Output the (x, y) coordinate of the center of the cell containing the given text.  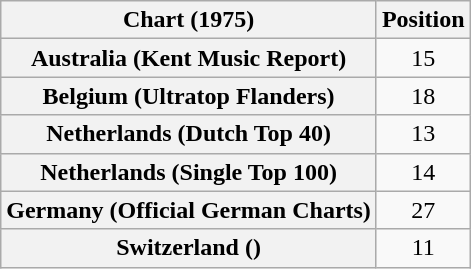
11 (423, 248)
Belgium (Ultratop Flanders) (189, 96)
Position (423, 20)
13 (423, 134)
18 (423, 96)
Netherlands (Dutch Top 40) (189, 134)
27 (423, 210)
Germany (Official German Charts) (189, 210)
Chart (1975) (189, 20)
Netherlands (Single Top 100) (189, 172)
Australia (Kent Music Report) (189, 58)
14 (423, 172)
Switzerland () (189, 248)
15 (423, 58)
